Determine the [x, y] coordinate at the center of the cell enclosing the given text.  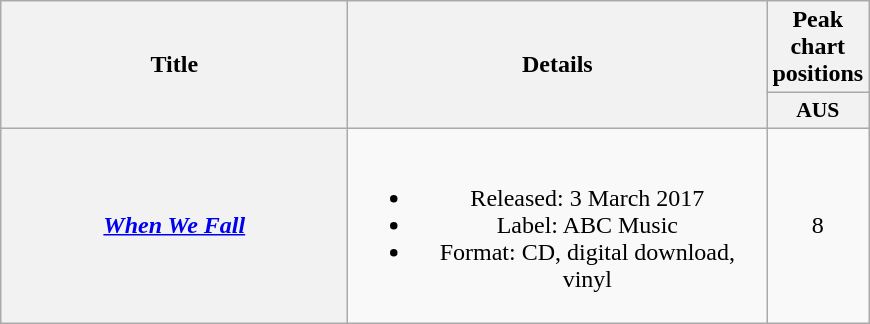
Title [174, 65]
Peak chart positions [818, 47]
8 [818, 225]
Details [558, 65]
When We Fall [174, 225]
AUS [818, 111]
Released: 3 March 2017Label: ABC MusicFormat: CD, digital download, vinyl [558, 225]
